Pinpoint the cell where the given text exists, returning its (X, Y) midpoint coordinate. 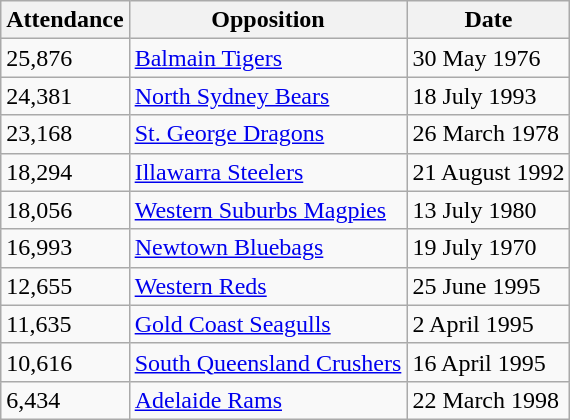
19 July 1970 (488, 248)
25,876 (65, 58)
23,168 (65, 134)
24,381 (65, 96)
Date (488, 20)
11,635 (65, 324)
2 April 1995 (488, 324)
16 April 1995 (488, 362)
North Sydney Bears (268, 96)
South Queensland Crushers (268, 362)
18 July 1993 (488, 96)
Western Reds (268, 286)
6,434 (65, 400)
10,616 (65, 362)
12,655 (65, 286)
Western Suburbs Magpies (268, 210)
13 July 1980 (488, 210)
Illawarra Steelers (268, 172)
Newtown Bluebags (268, 248)
Adelaide Rams (268, 400)
16,993 (65, 248)
St. George Dragons (268, 134)
22 March 1998 (488, 400)
18,056 (65, 210)
Attendance (65, 20)
Balmain Tigers (268, 58)
Gold Coast Seagulls (268, 324)
26 March 1978 (488, 134)
Opposition (268, 20)
30 May 1976 (488, 58)
18,294 (65, 172)
25 June 1995 (488, 286)
21 August 1992 (488, 172)
